Capture the cell that displays the provided text and extract its (x, y) central coordinate. 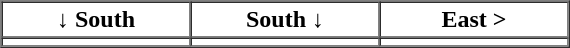
East > (474, 20)
↓ South (96, 20)
South ↓ (284, 20)
